Scan for the cell matching the given text and deliver its [x, y] coordinate at center. 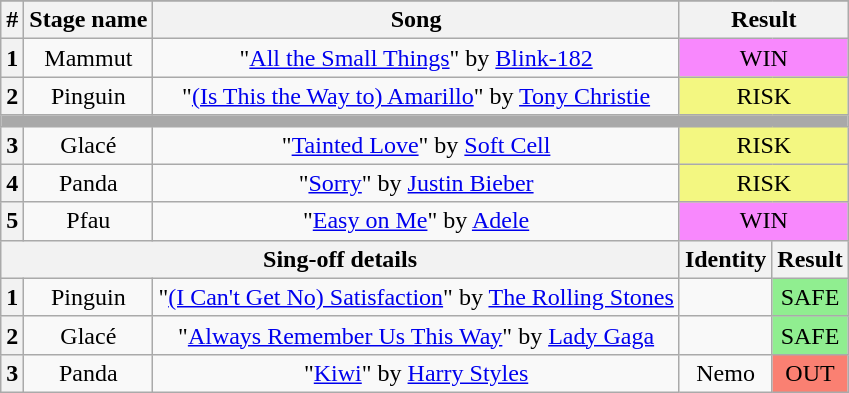
Sing-off details [340, 259]
Stage name [88, 20]
4 [12, 183]
"Sorry" by Justin Bieber [416, 183]
Identity [725, 259]
"Always Remember Us This Way" by Lady Gaga [416, 335]
"Kiwi" by Harry Styles [416, 373]
# [12, 20]
"Tainted Love" by Soft Cell [416, 145]
Nemo [725, 373]
"(Is This the Way to) Amarillo" by Tony Christie [416, 96]
Song [416, 20]
"(I Can't Get No) Satisfaction" by The Rolling Stones [416, 297]
"All the Small Things" by Blink-182 [416, 58]
Pfau [88, 221]
Mammut [88, 58]
"Easy on Me" by Adele [416, 221]
5 [12, 221]
OUT [810, 373]
